Detect which cell encompasses the target text, then output its [X, Y] center coordinate. 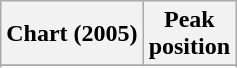
Peakposition [189, 34]
Chart (2005) [72, 34]
